For the text-containing cell, return its midpoint in [x, y] coordinate format. 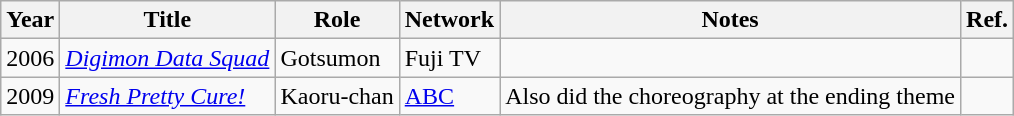
Fresh Pretty Cure! [168, 96]
Notes [730, 20]
Network [449, 20]
Fuji TV [449, 58]
Ref. [988, 20]
ABC [449, 96]
Year [30, 20]
Digimon Data Squad [168, 58]
Role [337, 20]
Kaoru-chan [337, 96]
2009 [30, 96]
Also did the choreography at the ending theme [730, 96]
2006 [30, 58]
Gotsumon [337, 58]
Title [168, 20]
